Capture the cell that displays the provided text and extract its [X, Y] central coordinate. 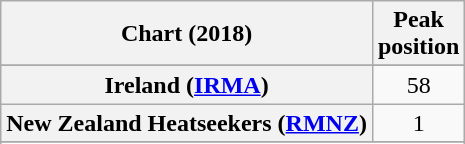
New Zealand Heatseekers (RMNZ) [187, 123]
Peak position [418, 34]
Chart (2018) [187, 34]
1 [418, 123]
58 [418, 85]
Ireland (IRMA) [187, 85]
